Capture the cell that displays the provided text and extract its [X, Y] central coordinate. 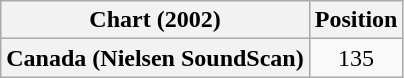
Position [356, 20]
135 [356, 58]
Chart (2002) [155, 20]
Canada (Nielsen SoundScan) [155, 58]
